Find where the given text appears and provide that cell's center as (X, Y) coordinate. 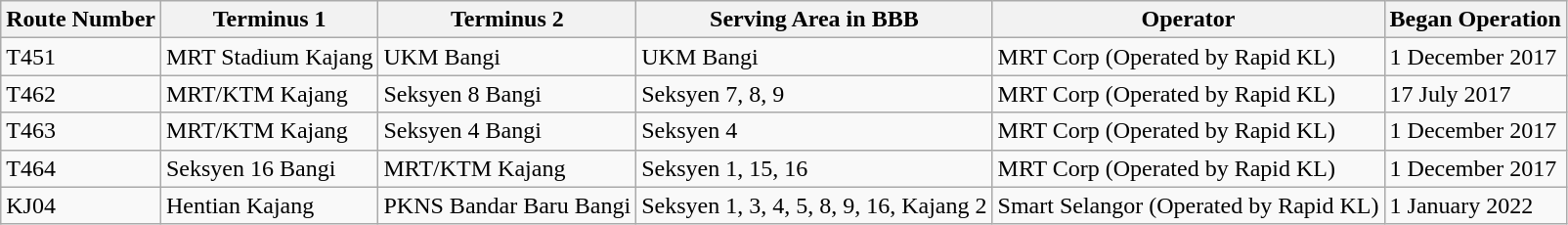
T463 (81, 131)
Terminus 1 (270, 20)
KJ04 (81, 205)
T451 (81, 57)
MRT Stadium Kajang (270, 57)
Hentian Kajang (270, 205)
Seksyen 1, 3, 4, 5, 8, 9, 16, Kajang 2 (814, 205)
Terminus 2 (507, 20)
Seksyen 4 Bangi (507, 131)
PKNS Bandar Baru Bangi (507, 205)
Route Number (81, 20)
Smart Selangor (Operated by Rapid KL) (1189, 205)
Seksyen 1, 15, 16 (814, 168)
Began Operation (1475, 20)
Operator (1189, 20)
T462 (81, 94)
T464 (81, 168)
1 January 2022 (1475, 205)
Seksyen 7, 8, 9 (814, 94)
Serving Area in BBB (814, 20)
Seksyen 8 Bangi (507, 94)
Seksyen 4 (814, 131)
Seksyen 16 Bangi (270, 168)
17 July 2017 (1475, 94)
